Extract the (x, y) coordinate from the center of the cell holding the provided text.  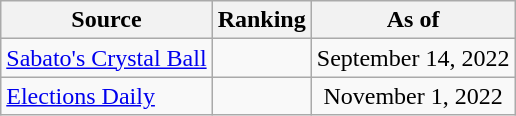
Sabato's Crystal Ball (106, 58)
As of (413, 20)
Source (106, 20)
Ranking (262, 20)
Elections Daily (106, 96)
November 1, 2022 (413, 96)
September 14, 2022 (413, 58)
